Provide the (X, Y) coordinate of the cell's center where the given text is located.  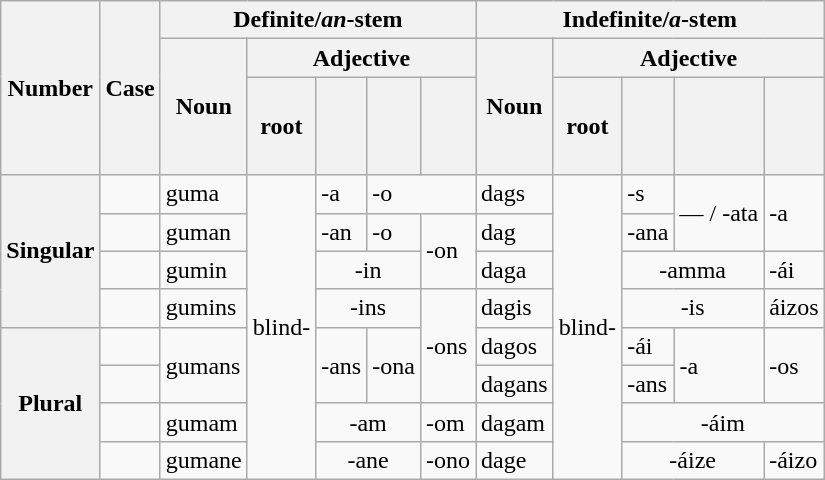
-áim (723, 422)
-in (368, 270)
Indefinite/a-stem (650, 20)
-ane (368, 460)
dag (515, 232)
-om (448, 422)
Number (50, 88)
-áize (693, 460)
-ins (368, 308)
Definite/an-stem (318, 20)
dagans (515, 384)
guma (204, 194)
-an (342, 232)
gumin (204, 270)
-ana (648, 232)
-áizo (794, 460)
gumans (204, 365)
-ons (448, 346)
-s (648, 194)
dagos (515, 346)
daga (515, 270)
gumam (204, 422)
dagam (515, 422)
— / -ata (719, 213)
-ona (394, 365)
dagis (515, 308)
-is (693, 308)
Case (130, 88)
Singular (50, 251)
-on (448, 251)
dags (515, 194)
-ono (448, 460)
-amma (693, 270)
gumane (204, 460)
dage (515, 460)
guman (204, 232)
-os (794, 365)
Plural (50, 403)
gumins (204, 308)
-am (368, 422)
áizos (794, 308)
